Pinpoint the cell where the given text exists, returning its [x, y] midpoint coordinate. 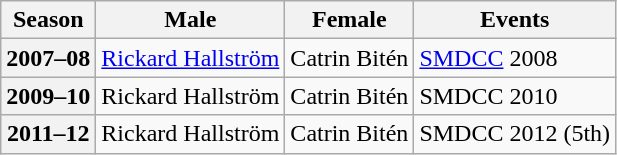
SMDCC 2010 [515, 96]
2011–12 [48, 134]
SMDCC 2008 [515, 58]
Events [515, 20]
Female [350, 20]
2009–10 [48, 96]
Season [48, 20]
Male [190, 20]
2007–08 [48, 58]
SMDCC 2012 (5th) [515, 134]
